Provide the (x, y) coordinate of the cell's center where the given text is located.  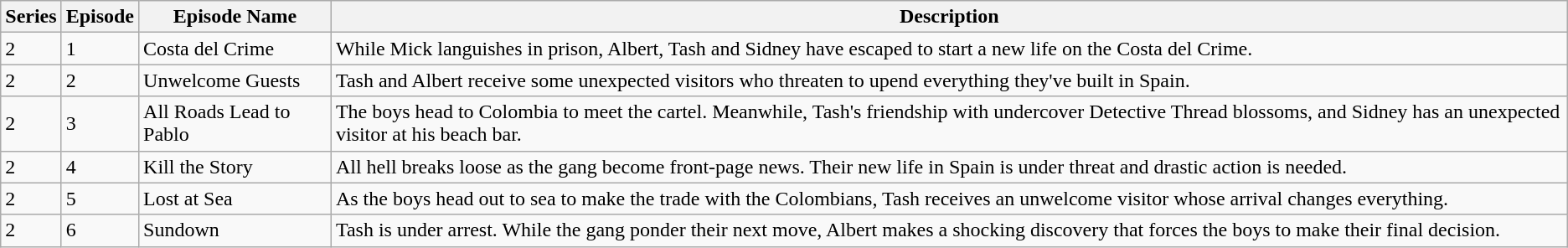
All Roads Lead to Pablo (235, 124)
Episode Name (235, 17)
Tash and Albert receive some unexpected visitors who threaten to upend everything they've built in Spain. (949, 80)
3 (100, 124)
Description (949, 17)
While Mick languishes in prison, Albert, Tash and Sidney have escaped to start a new life on the Costa del Crime. (949, 49)
Sundown (235, 230)
Tash is under arrest. While the gang ponder their next move, Albert makes a shocking discovery that forces the boys to make their final decision. (949, 230)
6 (100, 230)
5 (100, 199)
As the boys head out to sea to make the trade with the Colombians, Tash receives an unwelcome visitor whose arrival changes everything. (949, 199)
Costa del Crime (235, 49)
Kill the Story (235, 167)
4 (100, 167)
Episode (100, 17)
All hell breaks loose as the gang become front-page news. Their new life in Spain is under threat and drastic action is needed. (949, 167)
Lost at Sea (235, 199)
Series (31, 17)
Unwelcome Guests (235, 80)
1 (100, 49)
